From the cell containing the given text, extract its center point as [x, y] coordinate. 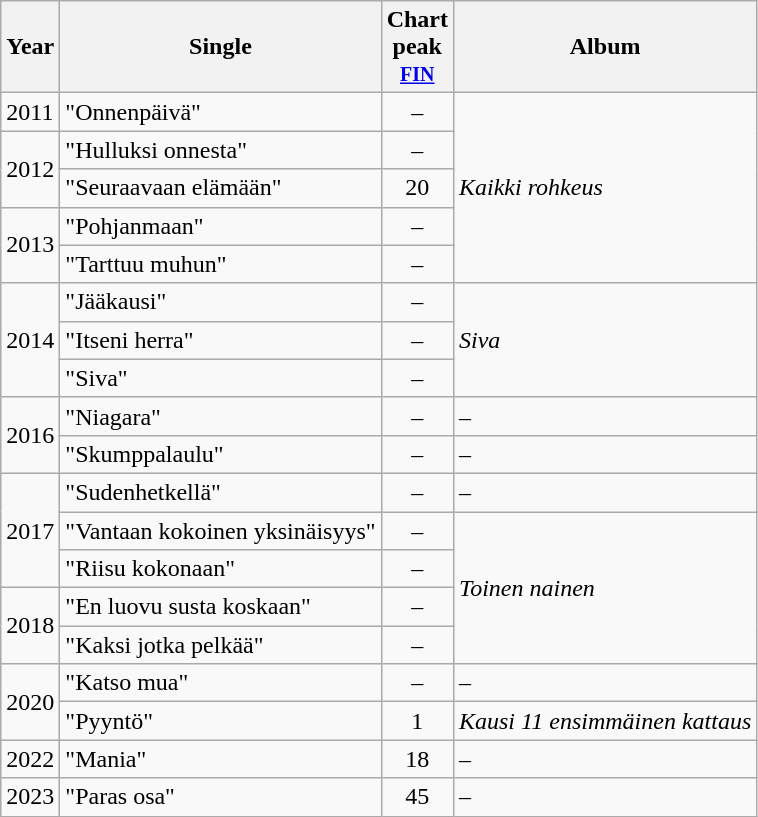
"Paras osa" [220, 797]
"Pyyntö" [220, 721]
"Hulluksi onnesta" [220, 150]
Siva [604, 340]
2017 [30, 530]
"Sudenhetkellä" [220, 492]
Kausi 11 ensimmäinen kattaus [604, 721]
Chart peakFIN [417, 47]
"En luovu susta koskaan" [220, 607]
2012 [30, 169]
"Tarttuu muhun" [220, 264]
"Katso mua" [220, 683]
2014 [30, 340]
Single [220, 47]
20 [417, 188]
"Pohjanmaan" [220, 226]
"Mania" [220, 759]
2022 [30, 759]
45 [417, 797]
Album [604, 47]
Year [30, 47]
"Vantaan kokoinen yksinäisyys" [220, 531]
"Itseni herra" [220, 340]
Toinen nainen [604, 588]
2023 [30, 797]
2011 [30, 112]
"Skumppalaulu" [220, 454]
18 [417, 759]
"Onnenpäivä" [220, 112]
"Seuraavaan elämään" [220, 188]
"Siva" [220, 378]
"Kaksi jotka pelkää" [220, 645]
2018 [30, 626]
2013 [30, 245]
"Jääkausi" [220, 302]
1 [417, 721]
"Niagara" [220, 416]
2016 [30, 435]
Kaikki rohkeus [604, 188]
2020 [30, 702]
"Riisu kokonaan" [220, 569]
